Return the (x, y) coordinate for the center point of the cell that contains the specified text.  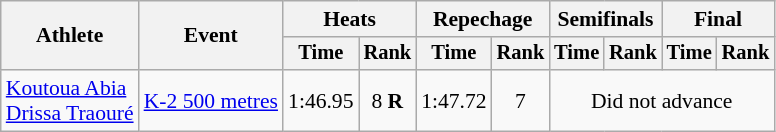
Final (718, 19)
Koutoua AbiaDrissa Traouré (70, 100)
K-2 500 metres (211, 100)
Did not advance (662, 100)
Event (211, 36)
Heats (350, 19)
Repechage (482, 19)
8 R (388, 100)
7 (521, 100)
1:47.72 (454, 100)
Athlete (70, 36)
1:46.95 (320, 100)
Semifinals (605, 19)
